Capture the cell that displays the provided text and extract its [X, Y] central coordinate. 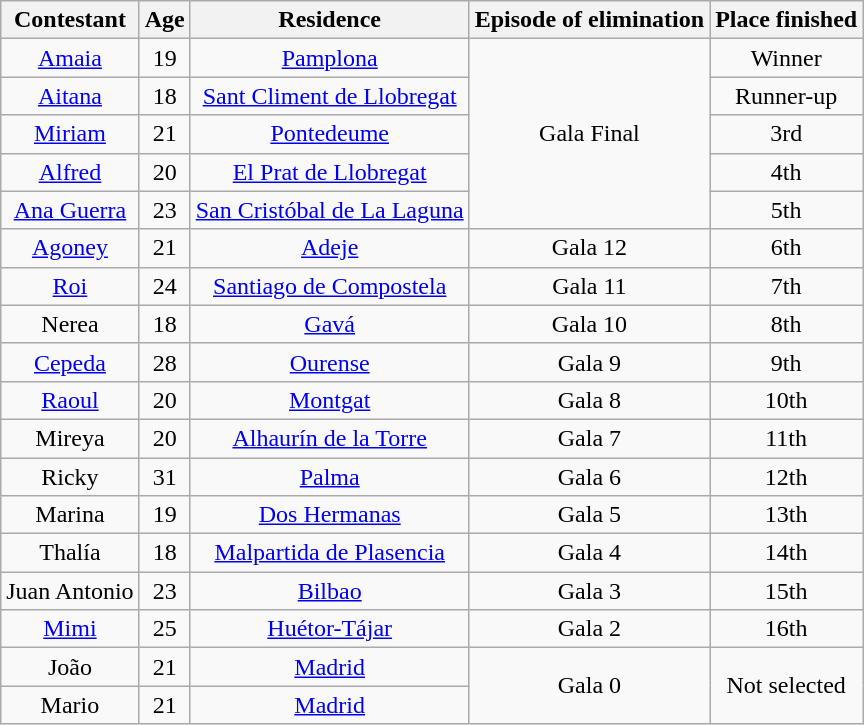
Gala 0 [589, 686]
Amaia [70, 58]
João [70, 667]
7th [786, 286]
Gavá [330, 324]
Aitana [70, 96]
Ana Guerra [70, 210]
Residence [330, 20]
Montgat [330, 400]
Ourense [330, 362]
31 [164, 477]
Agoney [70, 248]
14th [786, 553]
Gala 11 [589, 286]
Gala 9 [589, 362]
Mireya [70, 438]
Not selected [786, 686]
Santiago de Compostela [330, 286]
Ricky [70, 477]
El Prat de Llobregat [330, 172]
Thalía [70, 553]
San Cristóbal de La Laguna [330, 210]
24 [164, 286]
Gala 5 [589, 515]
Runner-up [786, 96]
Alhaurín de la Torre [330, 438]
Gala 8 [589, 400]
Place finished [786, 20]
Sant Climent de Llobregat [330, 96]
6th [786, 248]
Gala 4 [589, 553]
Pamplona [330, 58]
Huétor-Tájar [330, 629]
15th [786, 591]
Gala 10 [589, 324]
Gala 3 [589, 591]
16th [786, 629]
Dos Hermanas [330, 515]
Gala 7 [589, 438]
9th [786, 362]
Juan Antonio [70, 591]
25 [164, 629]
Mimi [70, 629]
8th [786, 324]
Marina [70, 515]
Raoul [70, 400]
Gala Final [589, 134]
13th [786, 515]
Contestant [70, 20]
Alfred [70, 172]
Gala 2 [589, 629]
Bilbao [330, 591]
Gala 6 [589, 477]
12th [786, 477]
Adeje [330, 248]
5th [786, 210]
3rd [786, 134]
11th [786, 438]
Age [164, 20]
4th [786, 172]
Malpartida de Plasencia [330, 553]
Nerea [70, 324]
Roi [70, 286]
28 [164, 362]
Episode of elimination [589, 20]
Winner [786, 58]
Gala 12 [589, 248]
10th [786, 400]
Miriam [70, 134]
Palma [330, 477]
Mario [70, 705]
Cepeda [70, 362]
Pontedeume [330, 134]
